Scan for the cell matching the given text and deliver its (X, Y) coordinate at center. 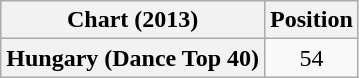
Position (312, 20)
54 (312, 58)
Hungary (Dance Top 40) (133, 58)
Chart (2013) (133, 20)
